Output the (x, y) coordinate of the center of the cell containing the given text.  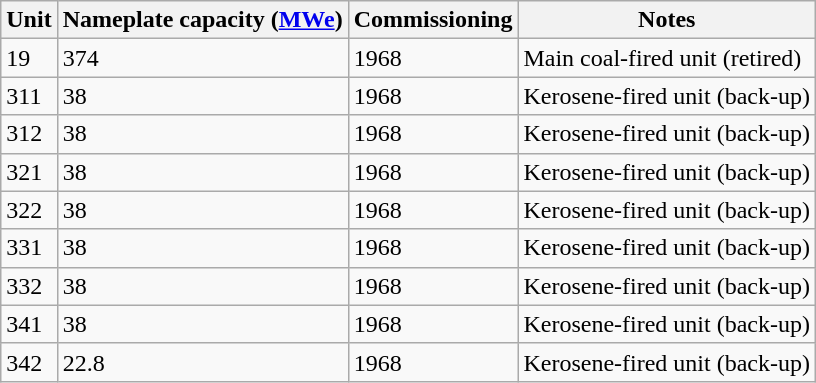
342 (29, 362)
Nameplate capacity (MWe) (202, 20)
Commissioning (433, 20)
Unit (29, 20)
332 (29, 286)
321 (29, 172)
322 (29, 210)
Notes (667, 20)
Main coal-fired unit (retired) (667, 58)
341 (29, 324)
312 (29, 134)
374 (202, 58)
311 (29, 96)
331 (29, 248)
19 (29, 58)
22.8 (202, 362)
